Detect which cell encompasses the target text, then output its (X, Y) center coordinate. 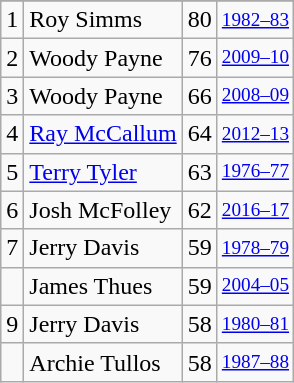
2008–09 (255, 96)
2009–10 (255, 58)
2012–13 (255, 134)
2004–05 (255, 286)
James Thues (103, 286)
1982–83 (255, 20)
1980–81 (255, 324)
6 (12, 210)
4 (12, 134)
9 (12, 324)
2016–17 (255, 210)
66 (200, 96)
5 (12, 172)
7 (12, 248)
63 (200, 172)
Roy Simms (103, 20)
1987–88 (255, 362)
Terry Tyler (103, 172)
76 (200, 58)
64 (200, 134)
3 (12, 96)
Josh McFolley (103, 210)
Archie Tullos (103, 362)
1 (12, 20)
62 (200, 210)
Ray McCallum (103, 134)
2 (12, 58)
80 (200, 20)
1976–77 (255, 172)
1978–79 (255, 248)
